Determine the (X, Y) coordinate at the center of the cell enclosing the given text.  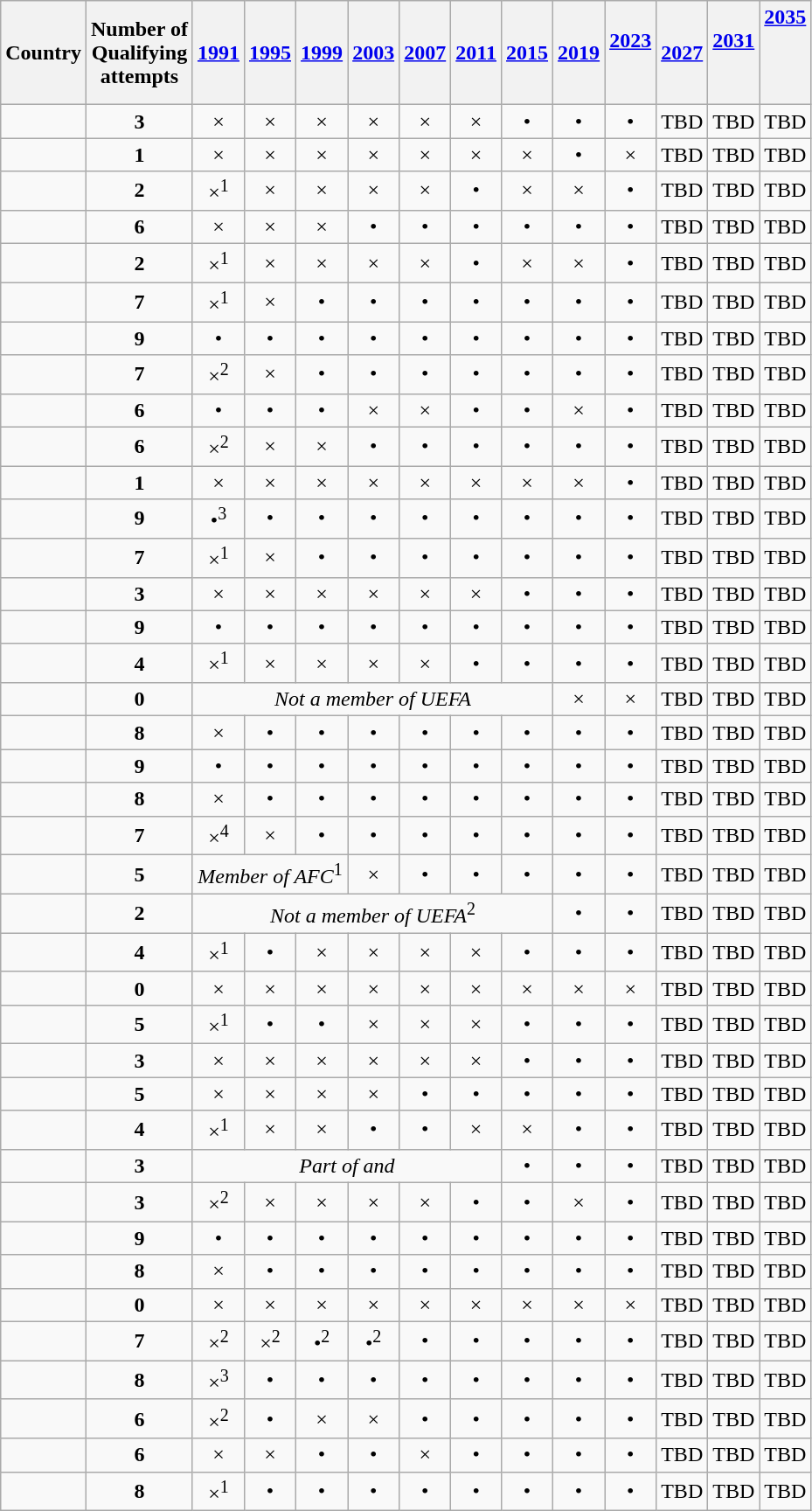
1995 (269, 52)
Not a member of UEFA (372, 700)
×3 (219, 1380)
Not a member of UEFA2 (372, 913)
2003 (374, 52)
2019 (579, 52)
1999 (322, 52)
2015 (526, 52)
×4 (219, 836)
Number of Qualifying attempts (139, 52)
2035 (785, 52)
2027 (682, 52)
Part of and (346, 1166)
1991 (219, 52)
•3 (219, 519)
2031 (734, 52)
2011 (476, 52)
Member of AFC1 (269, 874)
Country (44, 52)
2007 (425, 52)
2023 (631, 52)
